Provide the (X, Y) coordinate of the cell's center where the given text is located.  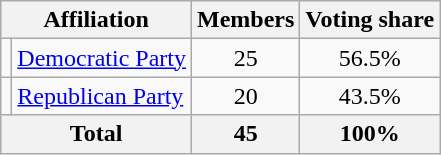
20 (245, 96)
45 (245, 134)
43.5% (370, 96)
Republican Party (102, 96)
Total (96, 134)
Members (245, 20)
56.5% (370, 58)
100% (370, 134)
Democratic Party (102, 58)
Affiliation (96, 20)
Voting share (370, 20)
25 (245, 58)
